For the text-containing cell, return its midpoint in (x, y) coordinate format. 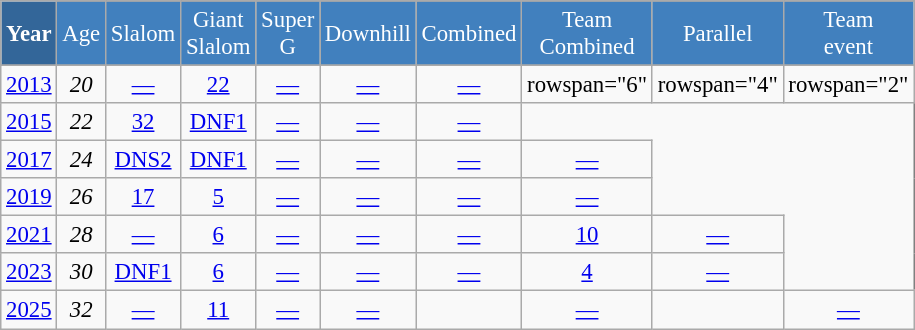
Team event (848, 34)
17 (142, 197)
5 (218, 197)
4 (588, 273)
Parallel (718, 34)
10 (588, 235)
TeamCombined (588, 34)
20 (82, 85)
Combined (469, 34)
rowspan="2" (848, 85)
2017 (29, 160)
Age (82, 34)
2025 (29, 310)
2015 (29, 122)
2021 (29, 235)
Year (29, 34)
26 (82, 197)
24 (82, 160)
DNS2 (142, 160)
rowspan="6" (588, 85)
Downhill (368, 34)
Slalom (142, 34)
28 (82, 235)
GiantSlalom (218, 34)
11 (218, 310)
Super G (288, 34)
rowspan="4" (718, 85)
2013 (29, 85)
30 (82, 273)
2023 (29, 273)
2019 (29, 197)
